Find where the given text appears and provide that cell's center as (X, Y) coordinate. 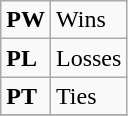
Losses (88, 58)
PW (26, 20)
Ties (88, 96)
Wins (88, 20)
PL (26, 58)
PT (26, 96)
